Output the (x, y) coordinate of the center of the cell containing the given text.  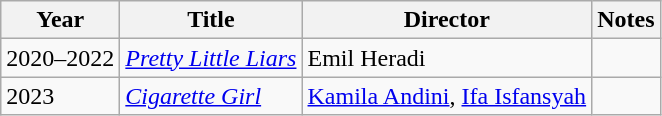
Pretty Little Liars (211, 58)
Cigarette Girl (211, 96)
Kamila Andini, Ifa Isfansyah (447, 96)
Emil Heradi (447, 58)
Director (447, 20)
2020–2022 (60, 58)
Notes (626, 20)
Year (60, 20)
2023 (60, 96)
Title (211, 20)
